Pinpoint the cell where the given text exists, returning its (x, y) midpoint coordinate. 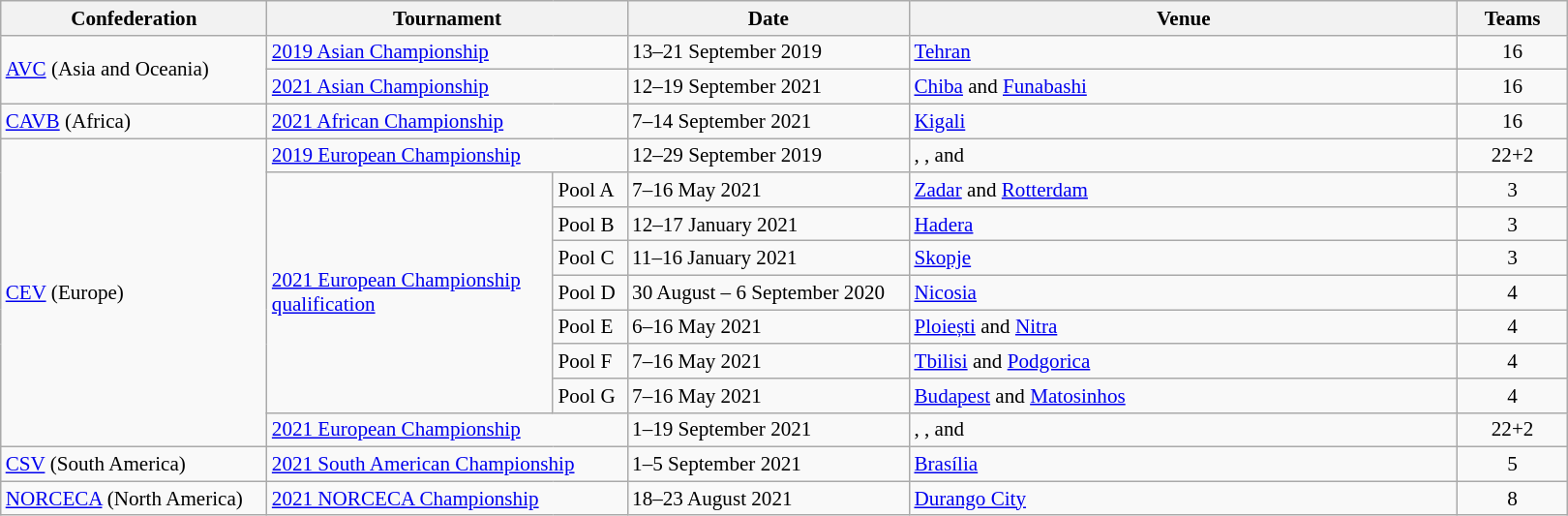
2019 European Championship (447, 155)
2021 European Championship (447, 430)
Budapest and Matosinhos (1184, 395)
6–16 May 2021 (769, 327)
2021 South American Championship (447, 465)
Pool C (590, 258)
2021 NORCECA Championship (447, 498)
Confederation (134, 17)
Brasília (1184, 465)
Pool G (590, 395)
Kigali (1184, 120)
Tournament (447, 17)
Teams (1512, 17)
Chiba and Funabashi (1184, 87)
Pool E (590, 327)
12–29 September 2019 (769, 155)
Pool F (590, 360)
CAVB (Africa) (134, 120)
1–19 September 2021 (769, 430)
Durango City (1184, 498)
1–5 September 2021 (769, 465)
Tehran (1184, 52)
13–21 September 2019 (769, 52)
11–16 January 2021 (769, 258)
Zadar and Rotterdam (1184, 190)
Nicosia (1184, 292)
5 (1512, 465)
AVC (Asia and Oceania) (134, 70)
Pool A (590, 190)
12–19 September 2021 (769, 87)
Ploiești and Nitra (1184, 327)
Pool B (590, 223)
18–23 August 2021 (769, 498)
2021 African Championship (447, 120)
Pool D (590, 292)
2021 European Championshipqualification (410, 292)
CSV (South America) (134, 465)
8 (1512, 498)
Tbilisi and Podgorica (1184, 360)
Venue (1184, 17)
2021 Asian Championship (447, 87)
2019 Asian Championship (447, 52)
Date (769, 17)
CEV (Europe) (134, 292)
NORCECA (North America) (134, 498)
Skopje (1184, 258)
12–17 January 2021 (769, 223)
Hadera (1184, 223)
7–14 September 2021 (769, 120)
30 August – 6 September 2020 (769, 292)
